Determine the [X, Y] coordinate at the center of the cell enclosing the given text.  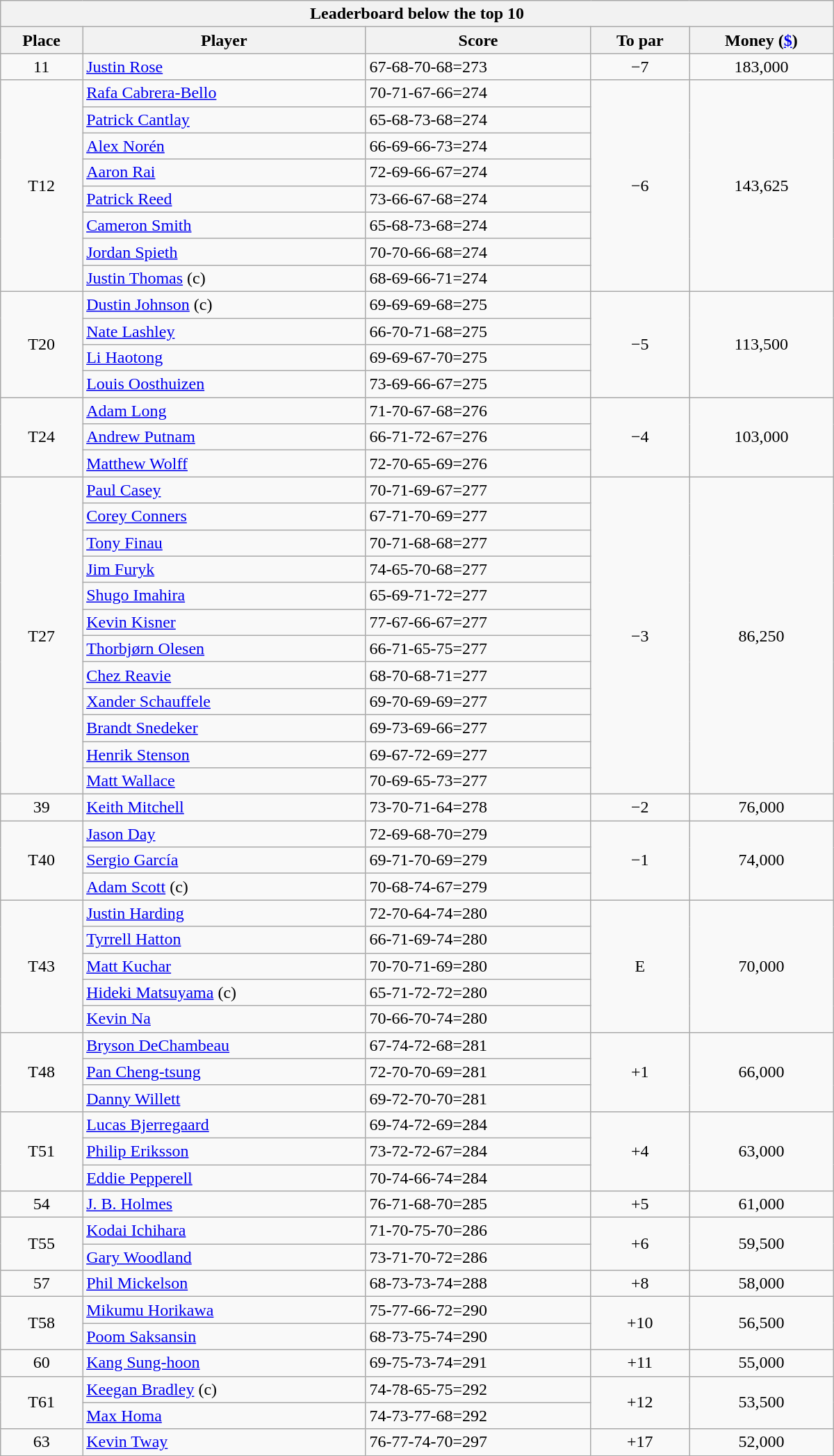
69-69-67-70=275 [478, 358]
66-71-65-75=277 [478, 648]
Leaderboard below the top 10 [417, 14]
Keegan Bradley (c) [224, 1389]
68-70-68-71=277 [478, 675]
66-71-72-67=276 [478, 437]
−4 [640, 437]
71-70-75-70=286 [478, 1231]
54 [42, 1204]
76-71-68-70=285 [478, 1204]
70-68-74-67=279 [478, 887]
Eddie Pepperell [224, 1178]
Corey Conners [224, 516]
T12 [42, 186]
Kodai Ichihara [224, 1231]
58,000 [762, 1284]
Gary Woodland [224, 1257]
Xander Schauffele [224, 701]
66-70-71-68=275 [478, 332]
Nate Lashley [224, 332]
T48 [42, 1072]
71-70-67-68=276 [478, 411]
+4 [640, 1151]
Justin Thomas (c) [224, 278]
Jason Day [224, 834]
74-65-70-68=277 [478, 569]
72-70-70-69=281 [478, 1072]
63 [42, 1442]
56,500 [762, 1323]
Kevin Tway [224, 1442]
11 [42, 67]
60 [42, 1363]
E [640, 966]
69-69-69-68=275 [478, 304]
T55 [42, 1244]
72-69-66-67=274 [478, 172]
Money ($) [762, 40]
Danny Willett [224, 1098]
−3 [640, 635]
Aaron Rai [224, 172]
Andrew Putnam [224, 437]
70-74-66-74=284 [478, 1178]
Brandt Snedeker [224, 728]
Matthew Wolff [224, 464]
Alex Norén [224, 146]
Kang Sung-hoon [224, 1363]
T61 [42, 1402]
Kevin Kisner [224, 622]
70,000 [762, 966]
Score [478, 40]
T20 [42, 344]
57 [42, 1284]
Pan Cheng-tsung [224, 1072]
Li Haotong [224, 358]
65-69-71-72=277 [478, 596]
70-69-65-73=277 [478, 781]
Adam Long [224, 411]
T51 [42, 1151]
−6 [640, 186]
Henrik Stenson [224, 754]
Poom Saksansin [224, 1336]
69-72-70-70=281 [478, 1098]
−7 [640, 67]
Matt Kuchar [224, 966]
+10 [640, 1323]
73-71-70-72=286 [478, 1257]
68-73-75-74=290 [478, 1336]
T40 [42, 860]
74-78-65-75=292 [478, 1389]
86,250 [762, 635]
Adam Scott (c) [224, 887]
63,000 [762, 1151]
Patrick Reed [224, 199]
67-74-72-68=281 [478, 1045]
Jordan Spieth [224, 252]
67-71-70-69=277 [478, 516]
70-66-70-74=280 [478, 1019]
113,500 [762, 344]
61,000 [762, 1204]
69-75-73-74=291 [478, 1363]
Louis Oosthuizen [224, 384]
69-74-72-69=284 [478, 1124]
Lucas Bjerregaard [224, 1124]
68-69-66-71=274 [478, 278]
75-77-66-72=290 [478, 1310]
68-73-73-74=288 [478, 1284]
Dustin Johnson (c) [224, 304]
72-69-68-70=279 [478, 834]
Philip Eriksson [224, 1151]
Player [224, 40]
59,500 [762, 1244]
Rafa Cabrera-Bello [224, 93]
69-70-69-69=277 [478, 701]
+12 [640, 1402]
T58 [42, 1323]
143,625 [762, 186]
74,000 [762, 860]
+5 [640, 1204]
Phil Mickelson [224, 1284]
103,000 [762, 437]
+17 [640, 1442]
Cameron Smith [224, 225]
53,500 [762, 1402]
T43 [42, 966]
Keith Mitchell [224, 808]
−2 [640, 808]
Sergio García [224, 860]
J. B. Holmes [224, 1204]
67-68-70-68=273 [478, 67]
Justin Harding [224, 913]
Paul Casey [224, 490]
69-73-69-66=277 [478, 728]
74-73-77-68=292 [478, 1416]
69-67-72-69=277 [478, 754]
Max Homa [224, 1416]
73-70-71-64=278 [478, 808]
Bryson DeChambeau [224, 1045]
+11 [640, 1363]
+8 [640, 1284]
183,000 [762, 67]
77-67-66-67=277 [478, 622]
Matt Wallace [224, 781]
76,000 [762, 808]
+1 [640, 1072]
55,000 [762, 1363]
70-71-68-68=277 [478, 543]
Shugo Imahira [224, 596]
T24 [42, 437]
70-70-66-68=274 [478, 252]
Place [42, 40]
Mikumu Horikawa [224, 1310]
Tony Finau [224, 543]
−1 [640, 860]
73-66-67-68=274 [478, 199]
73-69-66-67=275 [478, 384]
T27 [42, 635]
Kevin Na [224, 1019]
To par [640, 40]
Justin Rose [224, 67]
Chez Reavie [224, 675]
70-70-71-69=280 [478, 966]
72-70-64-74=280 [478, 913]
+6 [640, 1244]
39 [42, 808]
Thorbjørn Olesen [224, 648]
−5 [640, 344]
70-71-67-66=274 [478, 93]
66-71-69-74=280 [478, 940]
Jim Furyk [224, 569]
70-71-69-67=277 [478, 490]
66-69-66-73=274 [478, 146]
69-71-70-69=279 [478, 860]
76-77-74-70=297 [478, 1442]
66,000 [762, 1072]
73-72-72-67=284 [478, 1151]
65-71-72-72=280 [478, 992]
52,000 [762, 1442]
72-70-65-69=276 [478, 464]
Tyrrell Hatton [224, 940]
Patrick Cantlay [224, 120]
Hideki Matsuyama (c) [224, 992]
